Locate the cell with the specified text and output its (X, Y) center coordinate. 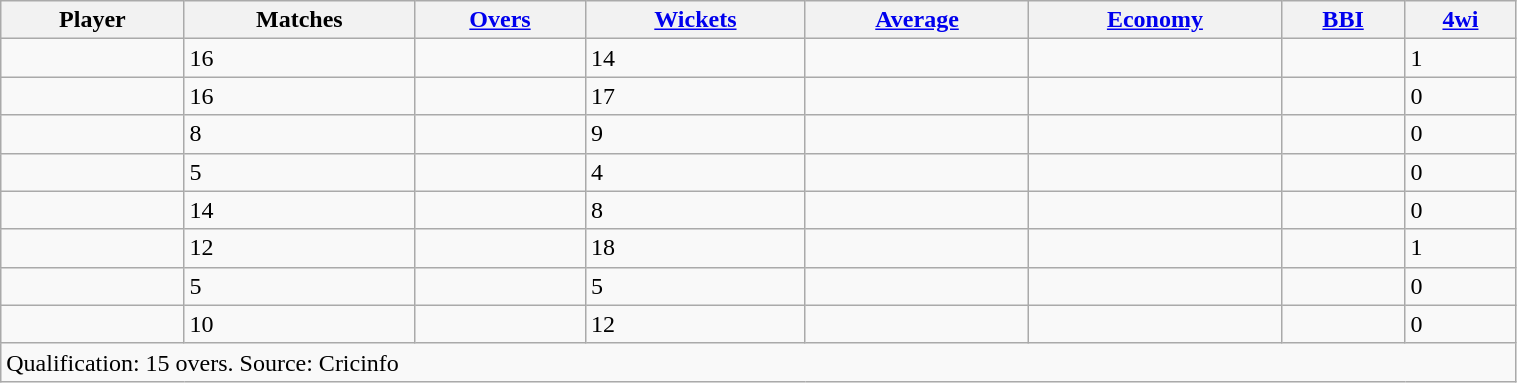
Wickets (695, 20)
4 (695, 172)
Economy (1156, 20)
18 (695, 248)
Overs (500, 20)
Qualification: 15 overs. Source: Cricinfo (758, 362)
Player (92, 20)
Average (916, 20)
9 (695, 134)
10 (300, 324)
BBI (1343, 20)
4wi (1460, 20)
17 (695, 96)
Matches (300, 20)
